Provide the (X, Y) coordinate of the cell's center where the given text is located.  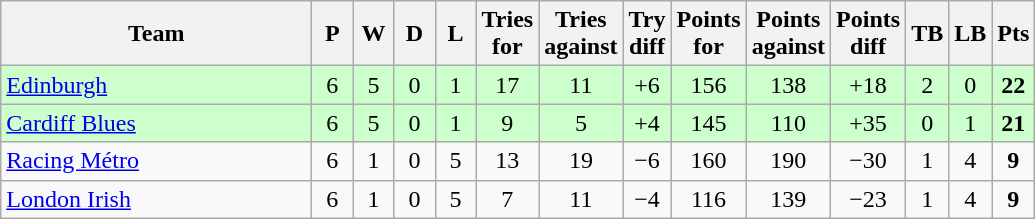
Cardiff Blues (156, 123)
145 (708, 123)
190 (788, 161)
Tries against (581, 34)
139 (788, 199)
Racing Métro (156, 161)
2 (928, 85)
13 (508, 161)
Points against (788, 34)
Team (156, 34)
116 (708, 199)
Edinburgh (156, 85)
−23 (868, 199)
+18 (868, 85)
Points for (708, 34)
+6 (647, 85)
160 (708, 161)
Pts (1014, 34)
L (456, 34)
−4 (647, 199)
LB (970, 34)
London Irish (156, 199)
Tries for (508, 34)
+4 (647, 123)
Points diff (868, 34)
138 (788, 85)
7 (508, 199)
TB (928, 34)
P (332, 34)
Try diff (647, 34)
−30 (868, 161)
−6 (647, 161)
21 (1014, 123)
+35 (868, 123)
17 (508, 85)
156 (708, 85)
22 (1014, 85)
19 (581, 161)
110 (788, 123)
D (414, 34)
W (374, 34)
